Provide the [X, Y] coordinate of the cell's center where the given text is located.  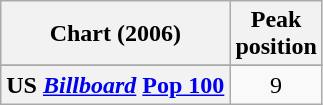
Chart (2006) [116, 34]
Peakposition [276, 34]
US Billboard Pop 100 [116, 85]
9 [276, 85]
